Identify which cell holds the provided text, then report its (x, y) central coordinate. 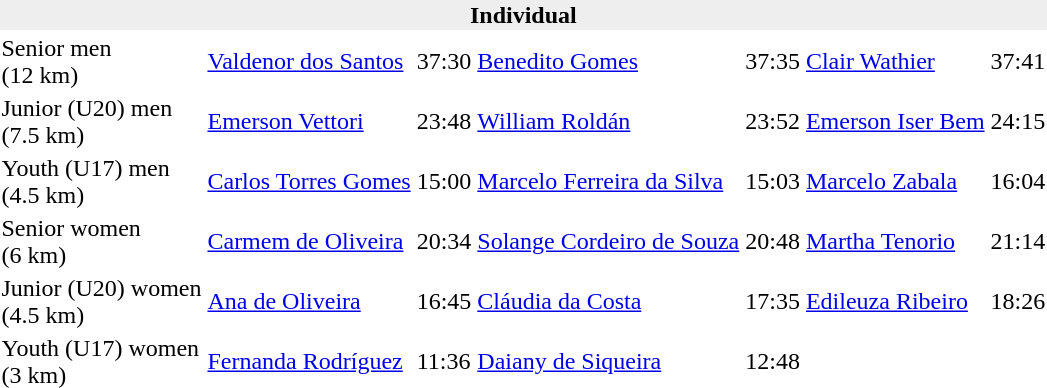
37:41 (1018, 62)
Youth (U17) men(4.5 km) (102, 182)
Valdenor dos Santos (309, 62)
15:03 (773, 182)
37:30 (444, 62)
Marcelo Zabala (895, 182)
18:26 (1018, 302)
37:35 (773, 62)
William Roldán (608, 122)
Martha Tenorio (895, 242)
20:48 (773, 242)
Junior (U20) men(7.5 km) (102, 122)
Individual (524, 15)
Carlos Torres Gomes (309, 182)
Cláudia da Costa (608, 302)
17:35 (773, 302)
21:14 (1018, 242)
23:52 (773, 122)
Solange Cordeiro de Souza (608, 242)
Ana de Oliveira (309, 302)
Senior men(12 km) (102, 62)
16:04 (1018, 182)
24:15 (1018, 122)
15:00 (444, 182)
20:34 (444, 242)
23:48 (444, 122)
Clair Wathier (895, 62)
Marcelo Ferreira da Silva (608, 182)
Edileuza Ribeiro (895, 302)
Benedito Gomes (608, 62)
Senior women(6 km) (102, 242)
16:45 (444, 302)
Emerson Vettori (309, 122)
Carmem de Oliveira (309, 242)
Emerson Iser Bem (895, 122)
Junior (U20) women(4.5 km) (102, 302)
